Scan for the cell matching the given text and deliver its [X, Y] coordinate at center. 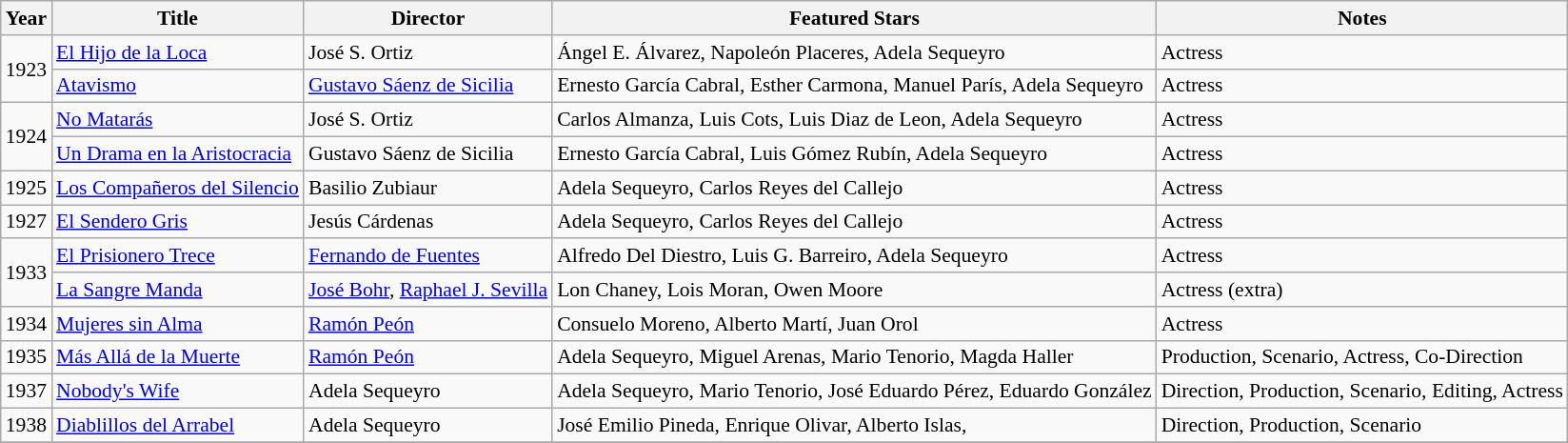
Mujeres sin Alma [177, 324]
Direction, Production, Scenario [1362, 426]
Diablillos del Arrabel [177, 426]
Adela Sequeyro, Miguel Arenas, Mario Tenorio, Magda Haller [855, 357]
Atavismo [177, 86]
1933 [27, 272]
1935 [27, 357]
Alfredo Del Diestro, Luis G. Barreiro, Adela Sequeyro [855, 256]
Director [428, 18]
Lon Chaney, Lois Moran, Owen Moore [855, 290]
La Sangre Manda [177, 290]
Notes [1362, 18]
El Hijo de la Loca [177, 52]
1925 [27, 188]
El Sendero Gris [177, 222]
José Emilio Pineda, Enrique Olivar, Alberto Islas, [855, 426]
Production, Scenario, Actress, Co-Direction [1362, 357]
Un Drama en la Aristocracia [177, 154]
Consuelo Moreno, Alberto Martí, Juan Orol [855, 324]
1927 [27, 222]
No Matarás [177, 120]
Featured Stars [855, 18]
Title [177, 18]
Ángel E. Álvarez, Napoleón Placeres, Adela Sequeyro [855, 52]
Más Allá de la Muerte [177, 357]
Basilio Zubiaur [428, 188]
Nobody's Wife [177, 392]
Los Compañeros del Silencio [177, 188]
Fernando de Fuentes [428, 256]
Ernesto García Cabral, Esther Carmona, Manuel París, Adela Sequeyro [855, 86]
José Bohr, Raphael J. Sevilla [428, 290]
1934 [27, 324]
1924 [27, 137]
Year [27, 18]
1937 [27, 392]
Ernesto García Cabral, Luis Gómez Rubín, Adela Sequeyro [855, 154]
1938 [27, 426]
Direction, Production, Scenario, Editing, Actress [1362, 392]
El Prisionero Trece [177, 256]
Jesús Cárdenas [428, 222]
1923 [27, 69]
Carlos Almanza, Luis Cots, Luis Diaz de Leon, Adela Sequeyro [855, 120]
Adela Sequeyro, Mario Tenorio, José Eduardo Pérez, Eduardo González [855, 392]
Actress (extra) [1362, 290]
